Provide the [X, Y] coordinate of the cell's center where the given text is located.  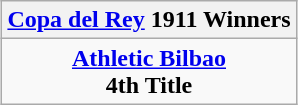
Athletic Bilbao4th Title [149, 72]
Copa del Rey 1911 Winners [149, 20]
